Capture the cell that displays the provided text and extract its [X, Y] central coordinate. 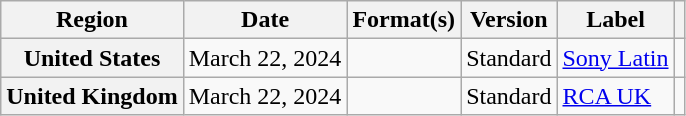
Label [616, 20]
Format(s) [404, 20]
United Kingdom [92, 96]
United States [92, 58]
Region [92, 20]
RCA UK [616, 96]
Version [509, 20]
Date [265, 20]
Sony Latin [616, 58]
